For the text-containing cell, return its midpoint in (x, y) coordinate format. 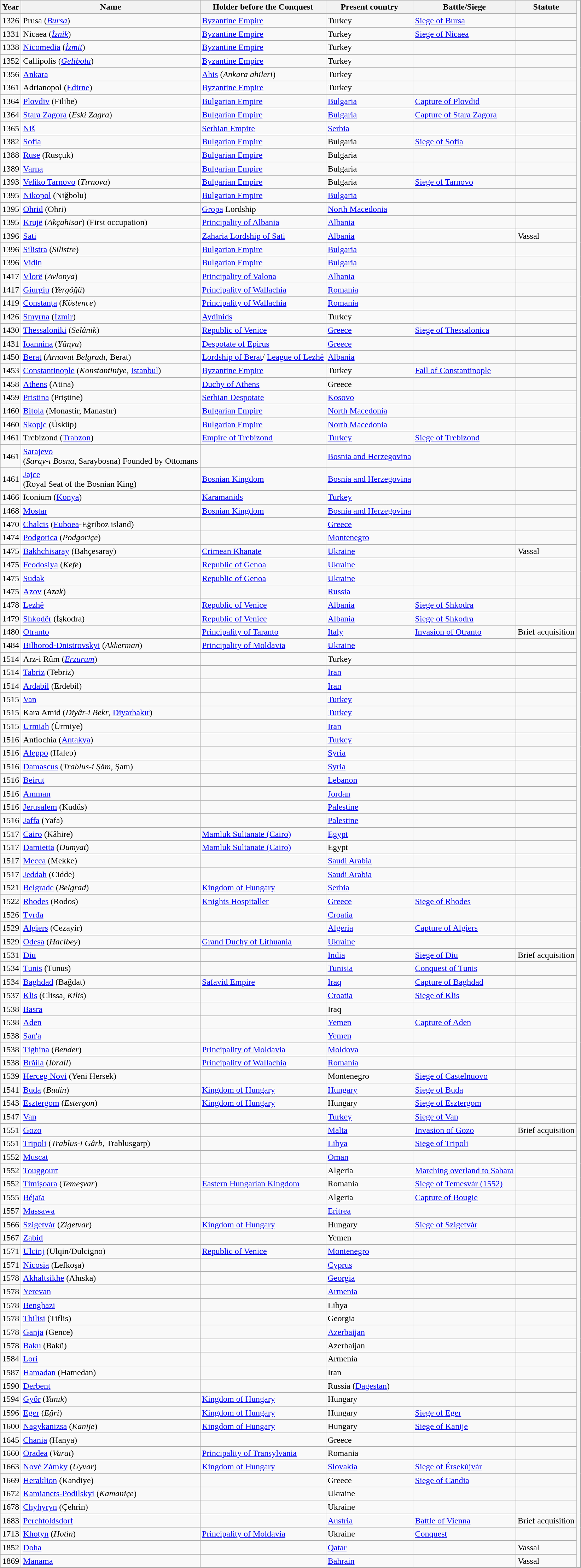
Ganja (Gence) (111, 1332)
Iconium (Konya) (111, 497)
1453 (11, 370)
1361 (11, 88)
Tabriz (Tebriz) (111, 672)
Qatar (369, 1547)
San'a (111, 1036)
Ruse (Rusçuk) (111, 155)
Siege of Castelnuovo (464, 1076)
1356 (11, 74)
Aden (111, 1022)
Rhodes (Rodos) (111, 901)
Siege of Klis (464, 995)
Krujë (Akçahisar) (First occupation) (111, 222)
Conquest of Tunis (464, 968)
Tunisia (369, 968)
1521 (11, 888)
Basra (111, 1009)
Lebanon (369, 780)
Lezhë (111, 605)
1713 (11, 1534)
Plovdiv (Filibe) (111, 101)
1450 (11, 357)
Principality of Albania (263, 222)
Veliko Tarnovo (Tırnova) (111, 182)
Crimean Khanate (263, 551)
Jaffa (Yafa) (111, 820)
1389 (11, 169)
Podgorica (Podgoriçe) (111, 538)
Jajce (Royal Seat of the Bosnian King) (111, 479)
Italy (369, 632)
Antiochia (Antakya) (111, 740)
Niš (111, 128)
1459 (11, 398)
Stara Zagora (Eski Zagra) (111, 115)
Russia (Dagestan) (369, 1386)
Azov (Azak) (111, 591)
Shkodër (İşkodra) (111, 619)
1669 (11, 1480)
Russia (369, 591)
1547 (11, 1117)
Varna (111, 169)
Pristina (Priştine) (111, 398)
Siege of Temesvár (1552) (464, 1184)
1557 (11, 1211)
Siege of Tripoli (464, 1144)
1566 (11, 1224)
1382 (11, 141)
Siege of Candia (464, 1480)
Baghdad (Bağdat) (111, 982)
Algiers (Cezayir) (111, 928)
Brăila (İbrail) (111, 1063)
Bahrain (369, 1561)
Nicosia (Lefkoşa) (111, 1265)
Serbian Despotate (263, 398)
Capture of Plovdid (464, 101)
Prusa (Bursa) (111, 21)
Safavid Empire (263, 982)
Béjaïa (111, 1197)
Invasion of Otranto (464, 632)
Cairo (Kâhire) (111, 834)
1352 (11, 61)
Ohrid (Ohri) (111, 209)
Siege of Buda (464, 1090)
Principality of Valona (263, 276)
1331 (11, 34)
1596 (11, 1413)
Statute (546, 7)
Feodosiya (Kefe) (111, 565)
Kamianets-Podilskyi (Kamaniçe) (111, 1494)
Silistra (Silistre) (111, 249)
1426 (11, 317)
1458 (11, 384)
Callipolis (Gelibolu) (111, 61)
1672 (11, 1494)
Thessaloniki (Selânik) (111, 330)
1555 (11, 1197)
1338 (11, 47)
1479 (11, 619)
Vidin (111, 263)
Berat (Arnavut Belgradı, Berat) (111, 357)
Eritrea (369, 1211)
1478 (11, 605)
Trebizond (Trabzon) (111, 438)
1663 (11, 1466)
1594 (11, 1399)
Siege of Sofia (464, 141)
Siege of Nicaea (464, 34)
1484 (11, 646)
1326 (11, 21)
Zaharia Lordship of Sati (263, 236)
1541 (11, 1090)
Duchy of Athens (263, 384)
Bitola (Monastir, Manastır) (111, 411)
Nagykanizsa (Kanije) (111, 1426)
Constanța (Köstence) (111, 303)
Gozo (111, 1130)
Beirut (111, 780)
Siege of Tarnovo (464, 182)
Ankara (111, 74)
1526 (11, 915)
Ardabil (Erdebil) (111, 686)
Benghazi (111, 1305)
Jeddah (Cidde) (111, 874)
Eastern Hungarian Kingdom (263, 1184)
Siege of Rhodes (464, 901)
Invasion of Gozo (464, 1130)
Karamanids (263, 497)
Doha (111, 1547)
Tunis (Tunus) (111, 968)
Principality of Taranto (263, 632)
Nikopol (Niğbolu) (111, 196)
Heraklion (Kandiye) (111, 1480)
1531 (11, 955)
Siege of Thessalonica (464, 330)
Baku (Bakü) (111, 1346)
Odesa (Hacibey) (111, 942)
1522 (11, 901)
Arz-i Rûm (Erzurum) (111, 659)
Siege of Trebizond (464, 438)
Hamadan (Hamedan) (111, 1372)
1567 (11, 1238)
1869 (11, 1561)
1431 (11, 343)
Chalcis (Euboea-Eğriboz island) (111, 524)
Constantinople (Konstantiniye, Istanbul) (111, 370)
Name (111, 7)
Nicomedia (İzmit) (111, 47)
Derbent (111, 1386)
Battle/Siege (464, 7)
Despotate of Epirus (263, 343)
Tbilisi (Tiflis) (111, 1319)
Mostar (111, 511)
Bilhorod-Dnistrovskyi (Akkerman) (111, 646)
Urmiah (Ürmiye) (111, 726)
Tvrđa (111, 915)
Damietta (Dumyat) (111, 847)
Chyhyryn (Çehrin) (111, 1507)
1543 (11, 1103)
Fall of Constantinople (464, 370)
Siege of Diu (464, 955)
Buda (Budin) (111, 1090)
Battle of Vienna (464, 1521)
Siege of Kanije (464, 1426)
Conquest (464, 1534)
Siege of Esztergom (464, 1103)
Present country (369, 7)
Szigetvár (Zigetvar) (111, 1224)
Principality of Transylvania (263, 1453)
Damascus (Trablus-i Şâm, Şam) (111, 766)
Aleppo (Halep) (111, 753)
Ioannina (Yânya) (111, 343)
1645 (11, 1440)
Chania (Hanya) (111, 1440)
Adrianopol (Edirne) (111, 88)
1600 (11, 1426)
Ulcinj (Ulqin/Dulcigno) (111, 1251)
Capture of Stara Zagora (464, 115)
Lordship of Berat/ League of Lezhë (263, 357)
Capture of Aden (464, 1022)
Capture of Bougie (464, 1197)
Sofia (111, 141)
Ahis (Ankara ahileri) (263, 74)
Otranto (111, 632)
Marching overland to Sahara (464, 1170)
Empire of Trebizond (263, 438)
Cyprus (369, 1265)
Holder before the Conquest (263, 7)
Capture of Baghdad (464, 982)
Timișoara (Temeşvar) (111, 1184)
Kosovo (369, 398)
Sudak (111, 578)
1537 (11, 995)
Esztergom (Estergon) (111, 1103)
Khotyn (Hotin) (111, 1534)
1852 (11, 1547)
Moldova (369, 1049)
Smyrna (İzmir) (111, 317)
Manama (111, 1561)
Sarajevo (Saray-ı Bosna, Saraybosna) Founded by Ottomans (111, 456)
1683 (11, 1521)
Serbian Empire (263, 128)
Oman (369, 1157)
Sati (111, 236)
Siege of Érsekújvár (464, 1466)
India (369, 955)
Amman (111, 793)
1470 (11, 524)
1660 (11, 1453)
Jerusalem (Kudüs) (111, 807)
Athens (Atina) (111, 384)
Capture of Algiers (464, 928)
Giurgiu (Yergöğü) (111, 290)
Perchtoldsdorf (111, 1521)
Nicaea (İznik) (111, 34)
Tripoli (Trablus-i Gârb, Trablusgarp) (111, 1144)
Oradea (Varat) (111, 1453)
Mecca (Mekke) (111, 861)
Massawa (111, 1211)
1468 (11, 511)
1587 (11, 1372)
Jordan (369, 793)
Belgrade (Belgrad) (111, 888)
Klis (Clissa, Kilis) (111, 995)
Tighina (Bender) (111, 1049)
Siege of Van (464, 1117)
Nové Zámky (Uyvar) (111, 1466)
Bakhchisaray (Bahçesaray) (111, 551)
Malta (369, 1130)
Siege of Szigetvár (464, 1224)
Eger (Eğri) (111, 1413)
Skopje (Üsküp) (111, 424)
1466 (11, 497)
1480 (11, 632)
1365 (11, 128)
Yerevan (111, 1292)
Austria (369, 1521)
Vlorë (Avlonya) (111, 276)
Akhaltsikhe (Ahıska) (111, 1278)
Aydinids (263, 317)
Year (11, 7)
Knights Hospitaller (263, 901)
1430 (11, 330)
Diu (111, 955)
1678 (11, 1507)
Touggourt (111, 1170)
1590 (11, 1386)
Grand Duchy of Lithuania (263, 942)
Muscat (111, 1157)
1419 (11, 303)
Gropa Lordship (263, 209)
Zabid (111, 1238)
Lori (111, 1359)
Siege of Eger (464, 1413)
1474 (11, 538)
Győr (Yanık) (111, 1399)
Siege of Bursa (464, 21)
1539 (11, 1076)
Kara Amid (Diyâr-i Bekr, Diyarbakır) (111, 713)
1388 (11, 155)
Slovakia (369, 1466)
1584 (11, 1359)
Herceg Novi (Yeni Hersek) (111, 1076)
1393 (11, 182)
